Identify which cell holds the provided text, then report its [x, y] central coordinate. 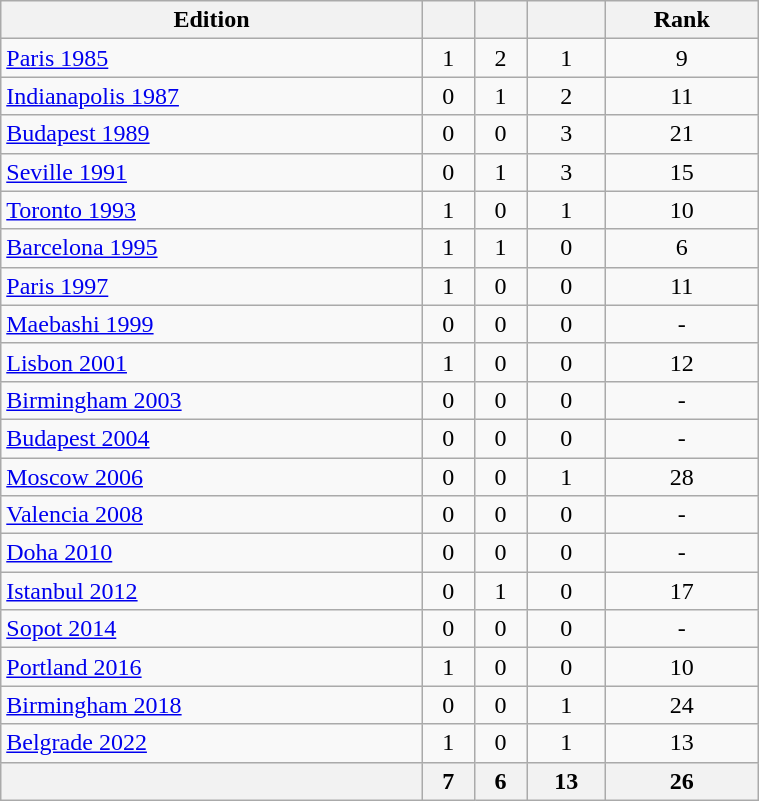
Istanbul 2012 [212, 591]
Seville 1991 [212, 172]
Lisbon 2001 [212, 362]
Doha 2010 [212, 553]
Maebashi 1999 [212, 324]
12 [682, 362]
17 [682, 591]
Rank [682, 20]
7 [448, 781]
28 [682, 477]
21 [682, 134]
Indianapolis 1987 [212, 96]
Paris 1985 [212, 58]
Barcelona 1995 [212, 248]
Paris 1997 [212, 286]
Edition [212, 20]
15 [682, 172]
24 [682, 705]
Birmingham 2003 [212, 400]
Belgrade 2022 [212, 743]
Portland 2016 [212, 667]
Budapest 2004 [212, 438]
26 [682, 781]
9 [682, 58]
Valencia 2008 [212, 515]
Toronto 1993 [212, 210]
Budapest 1989 [212, 134]
Moscow 2006 [212, 477]
Sopot 2014 [212, 629]
Birmingham 2018 [212, 705]
